Provide the (x, y) coordinate of the cell's center where the given text is located.  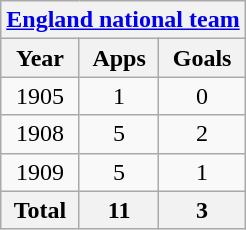
Year (40, 58)
0 (202, 96)
England national team (123, 20)
11 (119, 210)
3 (202, 210)
Goals (202, 58)
Apps (119, 58)
2 (202, 134)
1905 (40, 96)
1909 (40, 172)
Total (40, 210)
1908 (40, 134)
